Output the (X, Y) coordinate of the center of the cell containing the given text.  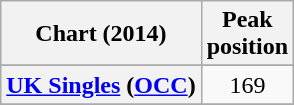
Chart (2014) (101, 34)
Peakposition (247, 34)
169 (247, 85)
UK Singles (OCC) (101, 85)
